Detect which cell encompasses the target text, then output its [x, y] center coordinate. 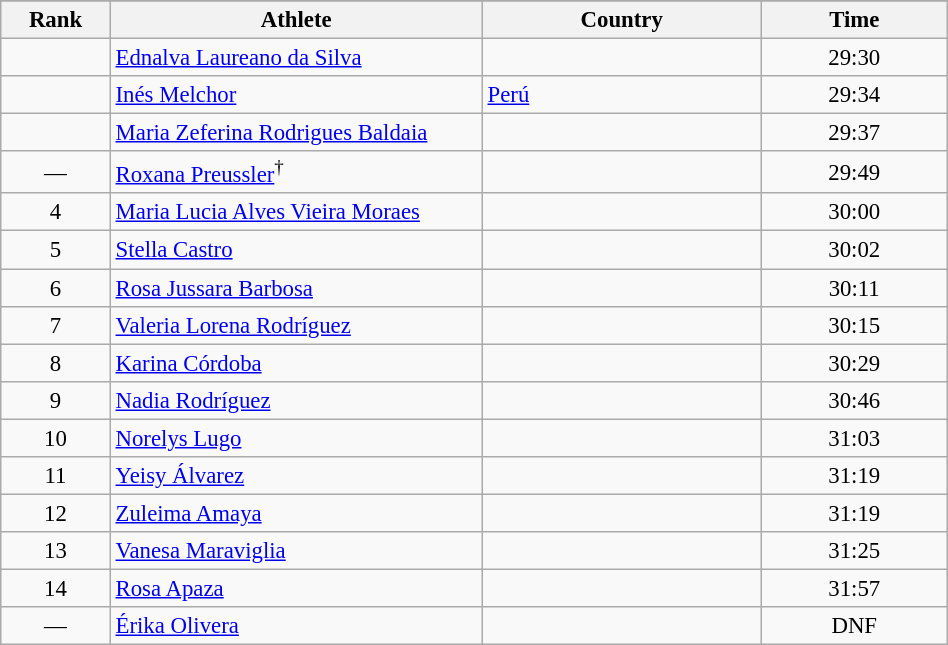
30:00 [854, 213]
4 [56, 213]
Yeisy Álvarez [296, 476]
Athlete [296, 20]
8 [56, 363]
30:15 [854, 325]
Perú [622, 95]
Stella Castro [296, 250]
30:02 [854, 250]
9 [56, 400]
13 [56, 551]
30:11 [854, 288]
7 [56, 325]
29:37 [854, 133]
Roxana Preussler† [296, 172]
31:03 [854, 438]
12 [56, 513]
31:57 [854, 588]
31:25 [854, 551]
11 [56, 476]
Maria Lucia Alves Vieira Moraes [296, 213]
Rank [56, 20]
Valeria Lorena Rodríguez [296, 325]
Rosa Apaza [296, 588]
Time [854, 20]
Karina Córdoba [296, 363]
Maria Zeferina Rodrigues Baldaia [296, 133]
30:46 [854, 400]
Érika Olivera [296, 626]
Inés Melchor [296, 95]
30:29 [854, 363]
Vanesa Maraviglia [296, 551]
29:49 [854, 172]
29:30 [854, 58]
14 [56, 588]
29:34 [854, 95]
Zuleima Amaya [296, 513]
10 [56, 438]
Ednalva Laureano da Silva [296, 58]
5 [56, 250]
Country [622, 20]
Norelys Lugo [296, 438]
DNF [854, 626]
6 [56, 288]
Nadia Rodríguez [296, 400]
Rosa Jussara Barbosa [296, 288]
